Find where the given text appears and provide that cell's center as (x, y) coordinate. 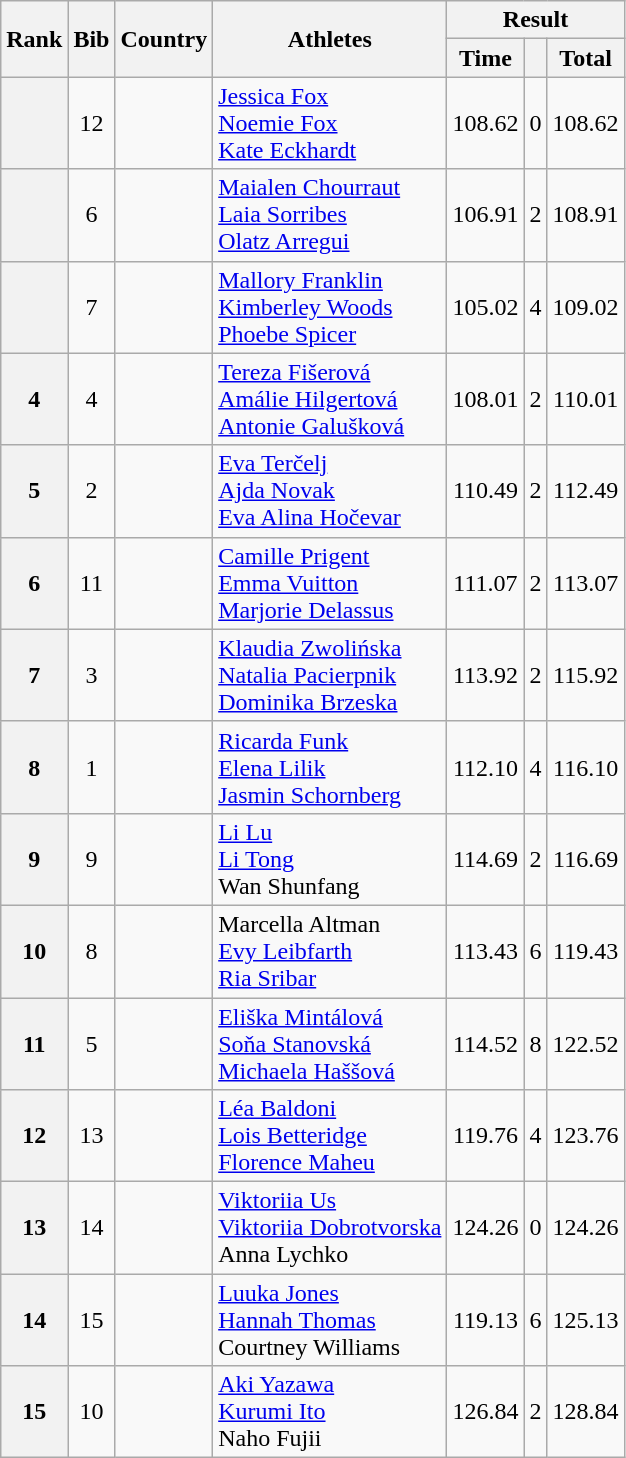
105.02 (486, 307)
110.49 (486, 491)
Klaudia ZwolińskaNatalia PacierpnikDominika Brzeska (330, 675)
3 (92, 675)
Result (536, 20)
119.13 (486, 1320)
Time (486, 58)
112.49 (586, 491)
Bib (92, 39)
116.10 (586, 767)
114.69 (486, 859)
Eva TerčeljAjda NovakEva Alina Hočevar (330, 491)
Camille PrigentEmma VuittonMarjorie Delassus (330, 583)
109.02 (586, 307)
110.01 (586, 399)
Léa BaldoniLois BetteridgeFlorence Maheu (330, 1136)
115.92 (586, 675)
Rank (34, 39)
Mallory FranklinKimberley WoodsPhoebe Spicer (330, 307)
Viktoriia UsViktoriia DobrotvorskaAnna Lychko (330, 1228)
106.91 (486, 215)
113.92 (486, 675)
Ricarda FunkElena LilikJasmin Schornberg (330, 767)
1 (92, 767)
108.01 (486, 399)
Maialen ChourrautLaia SorribesOlatz Arregui (330, 215)
119.76 (486, 1136)
123.76 (586, 1136)
Athletes (330, 39)
Jessica FoxNoemie FoxKate Eckhardt (330, 123)
113.07 (586, 583)
112.10 (486, 767)
128.84 (586, 1412)
113.43 (486, 951)
Tereza FišerováAmálie HilgertováAntonie Galušková (330, 399)
111.07 (486, 583)
Country (164, 39)
119.43 (586, 951)
122.52 (586, 1044)
108.91 (586, 215)
116.69 (586, 859)
126.84 (486, 1412)
114.52 (486, 1044)
Marcella AltmanEvy LeibfarthRia Sribar (330, 951)
125.13 (586, 1320)
Eliška MintálováSoňa StanovskáMichaela Haššová (330, 1044)
Total (586, 58)
Li LuLi TongWan Shunfang (330, 859)
Aki YazawaKurumi ItoNaho Fujii (330, 1412)
Luuka JonesHannah ThomasCourtney Williams (330, 1320)
